Find where the given text appears and provide that cell's center as (x, y) coordinate. 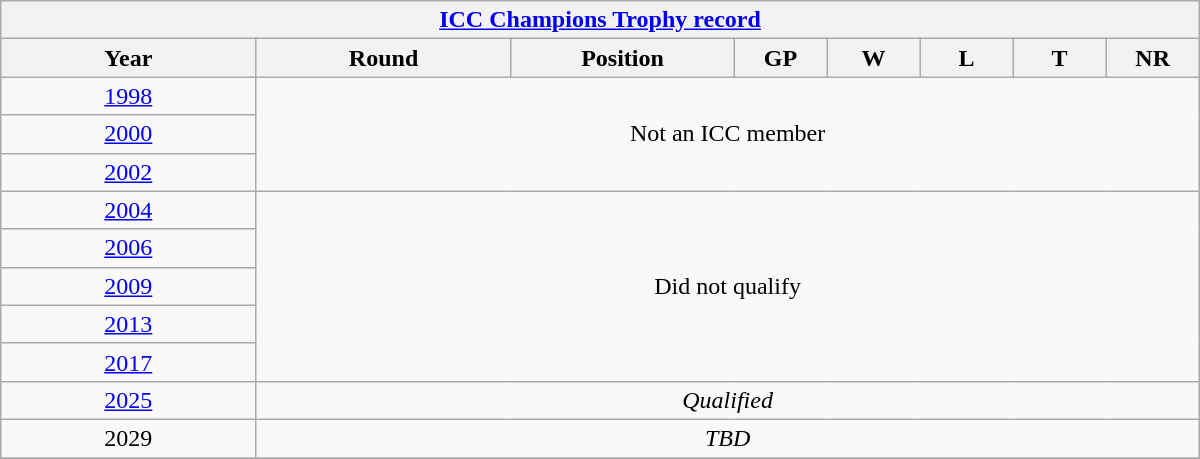
NR (1152, 58)
2009 (128, 286)
T (1060, 58)
2013 (128, 324)
2002 (128, 172)
L (966, 58)
Year (128, 58)
2000 (128, 134)
2004 (128, 210)
Round (384, 58)
Position (622, 58)
Qualified (728, 400)
TBD (728, 438)
GP (780, 58)
Not an ICC member (728, 134)
2025 (128, 400)
2006 (128, 248)
2017 (128, 362)
W (874, 58)
1998 (128, 96)
2029 (128, 438)
ICC Champions Trophy record (600, 20)
Did not qualify (728, 286)
